Find where the given text appears and provide that cell's center as [X, Y] coordinate. 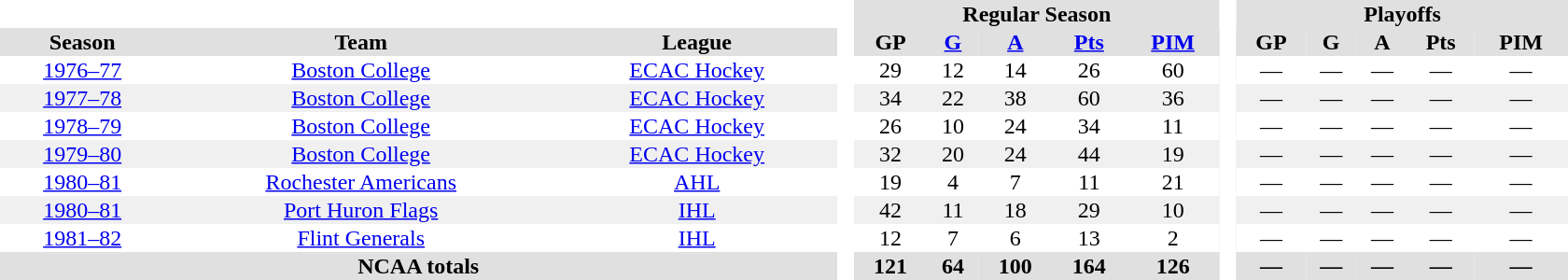
13 [1088, 238]
4 [954, 182]
126 [1172, 266]
Team [360, 42]
36 [1172, 98]
14 [1015, 70]
21 [1172, 182]
Port Huron Flags [360, 210]
1978–79 [82, 126]
AHL [696, 182]
NCAA totals [418, 266]
38 [1015, 98]
121 [890, 266]
164 [1088, 266]
64 [954, 266]
42 [890, 210]
1977–78 [82, 98]
1976–77 [82, 70]
1979–80 [82, 154]
Season [82, 42]
2 [1172, 238]
44 [1088, 154]
32 [890, 154]
18 [1015, 210]
Flint Generals [360, 238]
100 [1015, 266]
22 [954, 98]
20 [954, 154]
Playoffs [1402, 14]
1981–82 [82, 238]
Rochester Americans [360, 182]
Regular Season [1037, 14]
League [696, 42]
6 [1015, 238]
